Return the [x, y] coordinate for the center point of the cell that contains the specified text.  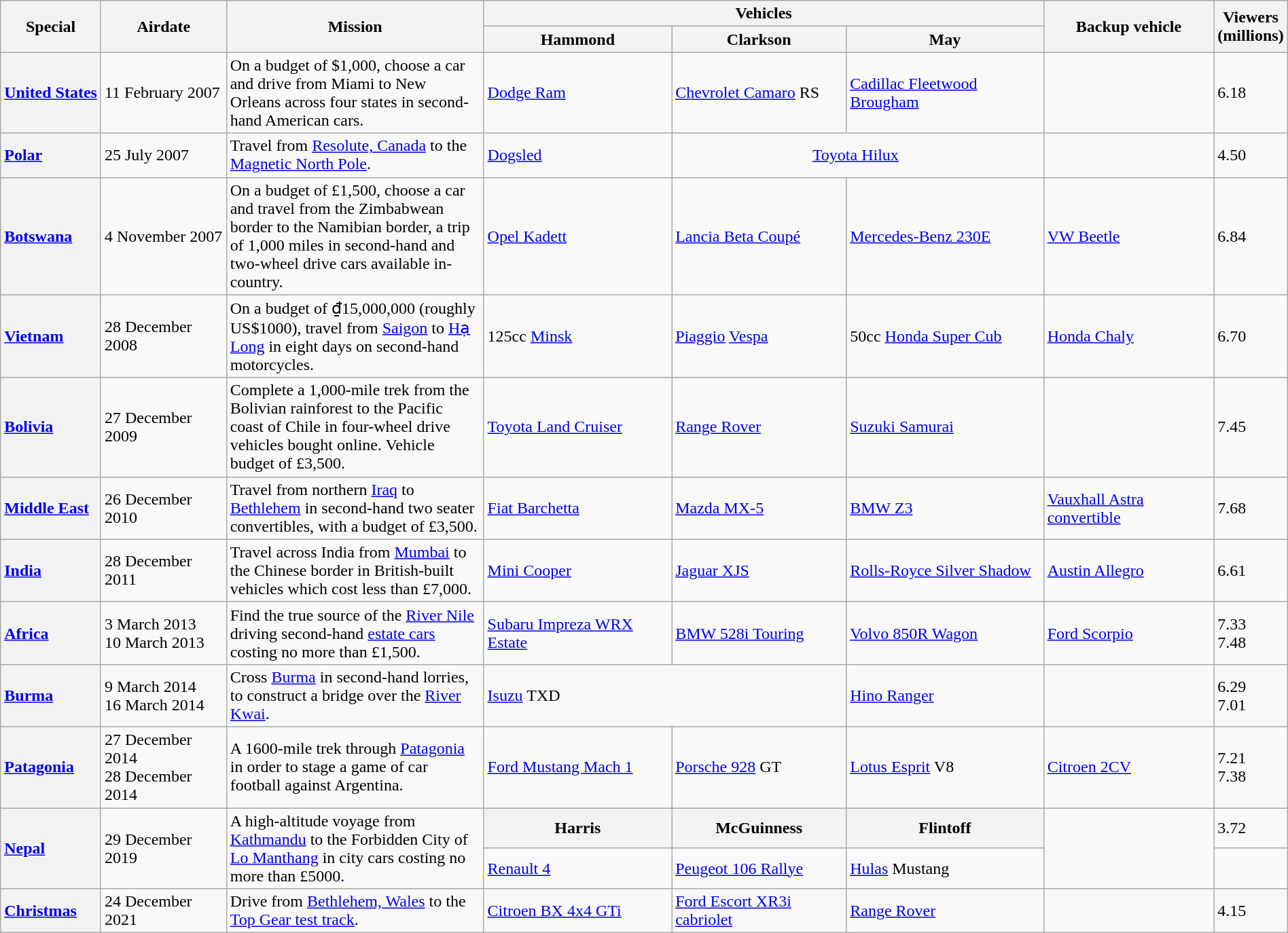
Suzuki Samurai [945, 427]
28 December 2008 [163, 336]
3.72 [1251, 828]
Jaguar XJS [759, 570]
A 1600-mile trek through Patagonia in order to stage a game of car football against Argentina. [355, 767]
Peugeot 106 Rallye [759, 868]
4 November 2007 [163, 236]
Ford Escort XR3i cabriolet [759, 911]
7.68 [1251, 508]
Opel Kadett [577, 236]
May [945, 39]
6.84 [1251, 236]
Mazda MX-5 [759, 508]
Travel from northern Iraq to Bethlehem in second-hand two seater convertibles, with a budget of £3,500. [355, 508]
Drive from Bethlehem, Wales to the Top Gear test track. [355, 911]
Dodge Ram [577, 92]
3 March 2013 10 March 2013 [163, 633]
Vauxhall Astra convertible [1129, 508]
Vehicles [764, 14]
27 December 2009 [163, 427]
7.21 7.38 [1251, 767]
Viewers(millions) [1251, 26]
Ford Scorpio [1129, 633]
Citroen 2CV [1129, 767]
29 December 2019 [163, 849]
7.33 7.48 [1251, 633]
24 December 2021 [163, 911]
On a budget of $1,000, choose a car and drive from Miami to New Orleans across four states in second-hand American cars. [355, 92]
Travel across India from Mumbai to the Chinese border in British-built vehicles which cost less than £7,000. [355, 570]
Vietnam [51, 336]
Lancia Beta Coupé [759, 236]
Rolls-Royce Silver Shadow [945, 570]
Christmas [51, 911]
Mercedes-Benz 230E [945, 236]
Botswana [51, 236]
Fiat Barchetta [577, 508]
Hammond [577, 39]
Renault 4 [577, 868]
Ford Mustang Mach 1 [577, 767]
Toyota Land Cruiser [577, 427]
Mission [355, 26]
Hino Ranger [945, 695]
4.50 [1251, 155]
Bolivia [51, 427]
McGuinness [759, 828]
6.29 7.01 [1251, 695]
Mini Cooper [577, 570]
Clarkson [759, 39]
Airdate [163, 26]
Subaru Impreza WRX Estate [577, 633]
Burma [51, 695]
4.15 [1251, 911]
Nepal [51, 849]
A high-altitude voyage from Kathmandu to the Forbidden City of Lo Manthang in city cars costing no more than £5000. [355, 849]
Isuzu TXD [665, 695]
7.45 [1251, 427]
On a budget of ₫15,000,000 (roughly US$1000), travel from Saigon to Hạ Long in eight days on second-hand motorcycles. [355, 336]
Austin Allegro [1129, 570]
125cc Minsk [577, 336]
Harris [577, 828]
BMW 528i Touring [759, 633]
Cross Burma in second-hand lorries, to construct a bridge over the River Kwai. [355, 695]
Find the true source of the River Nile driving second-hand estate cars costing no more than £1,500. [355, 633]
Cadillac Fleetwood Brougham [945, 92]
Hulas Mustang [945, 868]
6.18 [1251, 92]
6.70 [1251, 336]
27 December 2014 28 December 2014 [163, 767]
Travel from Resolute, Canada to the Magnetic North Pole. [355, 155]
Citroen BX 4x4 GTi [577, 911]
Volvo 850R Wagon [945, 633]
Piaggio Vespa [759, 336]
Middle East [51, 508]
VW Beetle [1129, 236]
Honda Chaly [1129, 336]
6.61 [1251, 570]
Lotus Esprit V8 [945, 767]
25 July 2007 [163, 155]
Backup vehicle [1129, 26]
Flintoff [945, 828]
United States [51, 92]
9 March 2014 16 March 2014 [163, 695]
26 December 2010 [163, 508]
BMW Z3 [945, 508]
Porsche 928 GT [759, 767]
Patagonia [51, 767]
28 December 2011 [163, 570]
Polar [51, 155]
India [51, 570]
50cc Honda Super Cub [945, 336]
Dogsled [577, 155]
Toyota Hilux [857, 155]
11 February 2007 [163, 92]
Africa [51, 633]
Special [51, 26]
Chevrolet Camaro RS [759, 92]
